Identify which cell holds the provided text, then report its [X, Y] central coordinate. 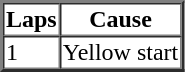
Laps [32, 20]
1 [32, 52]
Cause [121, 20]
Yellow start [121, 52]
